From the cell containing the given text, extract its center point as [x, y] coordinate. 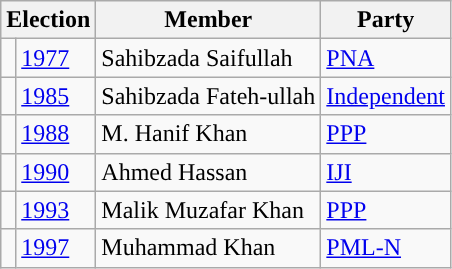
Sahibzada Fateh-ullah [208, 96]
Malik Muzafar Khan [208, 210]
1997 [56, 248]
1977 [56, 58]
Ahmed Hassan [208, 172]
Independent [386, 96]
Muhammad Khan [208, 248]
1993 [56, 210]
Election [48, 20]
Member [208, 20]
PML-N [386, 248]
1988 [56, 134]
IJI [386, 172]
PNA [386, 58]
M. Hanif Khan [208, 134]
Sahibzada Saifullah [208, 58]
Party [386, 20]
1985 [56, 96]
1990 [56, 172]
